Extract the (X, Y) coordinate from the center of the cell holding the provided text.  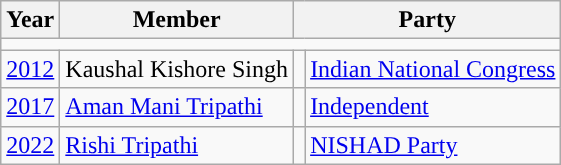
Year (30, 20)
Member (177, 20)
Kaushal Kishore Singh (177, 69)
Indian National Congress (433, 69)
NISHAD Party (433, 145)
Independent (433, 107)
2012 (30, 69)
Party (428, 20)
Aman Mani Tripathi (177, 107)
Rishi Tripathi (177, 145)
2017 (30, 107)
2022 (30, 145)
